Determine the [X, Y] coordinate at the center of the cell enclosing the given text.  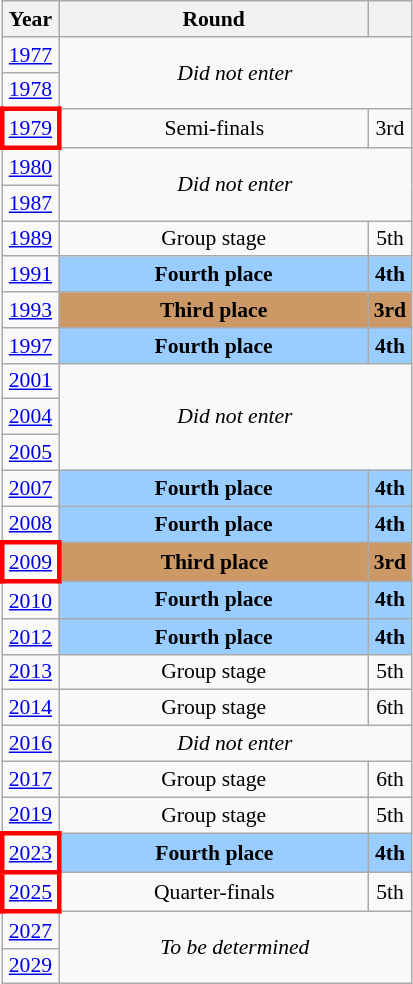
2017 [30, 779]
Semi-finals [214, 130]
1993 [30, 310]
2001 [30, 381]
2012 [30, 637]
2013 [30, 672]
2029 [30, 966]
2019 [30, 816]
1979 [30, 130]
2016 [30, 744]
Quarter-finals [214, 892]
1980 [30, 166]
1991 [30, 275]
1977 [30, 55]
1989 [30, 239]
2025 [30, 892]
1978 [30, 90]
1987 [30, 203]
Year [30, 19]
2005 [30, 453]
2027 [30, 930]
1997 [30, 346]
2023 [30, 854]
To be determined [236, 948]
2008 [30, 524]
2007 [30, 488]
2014 [30, 708]
2010 [30, 600]
Round [214, 19]
2009 [30, 562]
2004 [30, 417]
